Extract the (x, y) coordinate from the center of the cell holding the provided text.  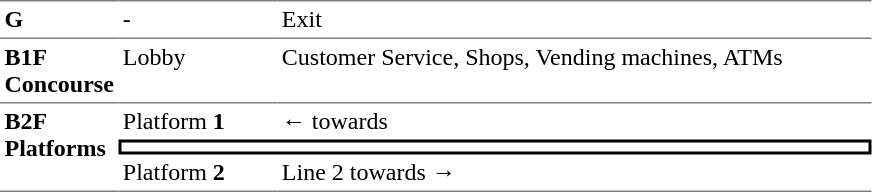
Platform 2 (198, 173)
Customer Service, Shops, Vending machines, ATMs (574, 71)
Exit (574, 19)
Lobby (198, 71)
B1FConcourse (59, 71)
Line 2 towards → (574, 173)
- (198, 19)
G (59, 19)
← towards (574, 122)
Platform 1 (198, 122)
B2FPlatforms (59, 148)
